Scan for the cell matching the given text and deliver its (x, y) coordinate at center. 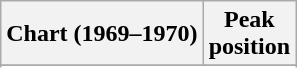
Chart (1969–1970) (102, 34)
Peakposition (249, 34)
